Return the (X, Y) coordinate for the center point of the cell that contains the specified text.  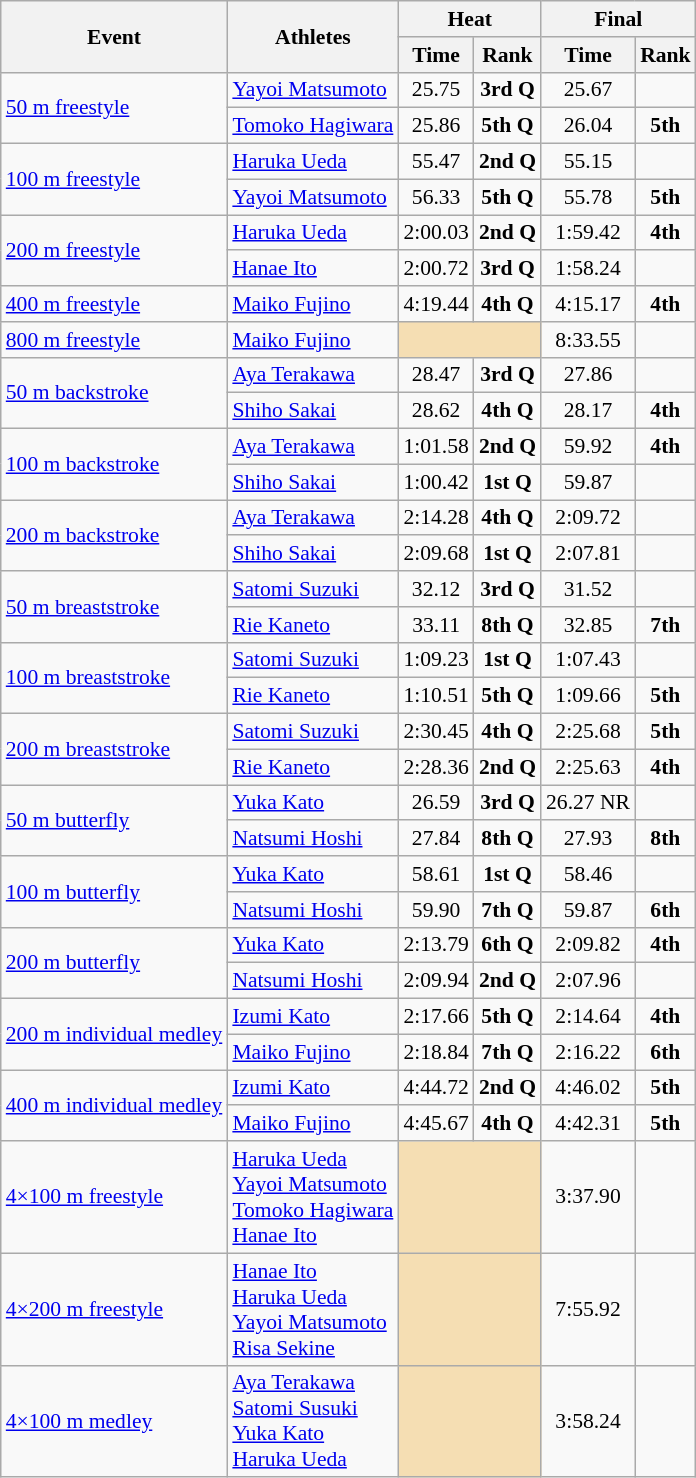
Athletes (312, 36)
2:00.72 (436, 269)
28.17 (588, 411)
400 m freestyle (114, 304)
2:13.79 (436, 945)
8:33.55 (588, 340)
25.75 (436, 90)
4×100 m medley (114, 1421)
Hanae Ito (312, 269)
28.62 (436, 411)
31.52 (588, 589)
100 m butterfly (114, 892)
2:00.03 (436, 233)
200 m individual medley (114, 1034)
25.86 (436, 126)
2:14.28 (436, 518)
200 m backstroke (114, 536)
2:07.96 (588, 981)
59.92 (588, 447)
2:16.22 (588, 1052)
800 m freestyle (114, 340)
400 m individual medley (114, 1106)
50 m butterfly (114, 820)
55.15 (588, 162)
50 m freestyle (114, 108)
25.67 (588, 90)
200 m butterfly (114, 962)
7:55.92 (588, 1309)
26.04 (588, 126)
55.47 (436, 162)
59.90 (436, 910)
1:59.42 (588, 233)
4:46.02 (588, 1088)
1:07.43 (588, 660)
100 m breaststroke (114, 678)
Haruka UedaYayoi MatsumotoTomoko HagiwaraHanae Ito (312, 1197)
Hanae ItoHaruka UedaYayoi MatsumotoRisa Sekine (312, 1309)
2:25.63 (588, 767)
33.11 (436, 625)
1:09.66 (588, 696)
Heat (470, 19)
2:07.81 (588, 554)
7th (666, 625)
2:14.64 (588, 1017)
4:44.72 (436, 1088)
58.46 (588, 874)
Event (114, 36)
1:09.23 (436, 660)
2:09.72 (588, 518)
2:18.84 (436, 1052)
50 m breaststroke (114, 606)
2:17.66 (436, 1017)
50 m backstroke (114, 392)
1:58.24 (588, 269)
200 m breaststroke (114, 750)
1:00.42 (436, 482)
4:42.31 (588, 1124)
32.12 (436, 589)
2:09.68 (436, 554)
27.86 (588, 375)
2:30.45 (436, 732)
1:10.51 (436, 696)
6th Q (508, 945)
Tomoko Hagiwara (312, 126)
4:19.44 (436, 304)
8th (666, 839)
58.61 (436, 874)
26.59 (436, 803)
27.93 (588, 839)
Aya TerakawaSatomi SusukiYuka KatoHaruka Ueda (312, 1421)
32.85 (588, 625)
200 m freestyle (114, 250)
2:25.68 (588, 732)
100 m backstroke (114, 464)
2:09.82 (588, 945)
4×100 m freestyle (114, 1197)
56.33 (436, 197)
26.27 NR (588, 803)
100 m freestyle (114, 180)
55.78 (588, 197)
Final (618, 19)
4:15.17 (588, 304)
1:01.58 (436, 447)
2:28.36 (436, 767)
4:45.67 (436, 1124)
4×200 m freestyle (114, 1309)
3:58.24 (588, 1421)
3:37.90 (588, 1197)
27.84 (436, 839)
28.47 (436, 375)
2:09.94 (436, 981)
